Extract the [x, y] coordinate from the center of the cell holding the provided text.  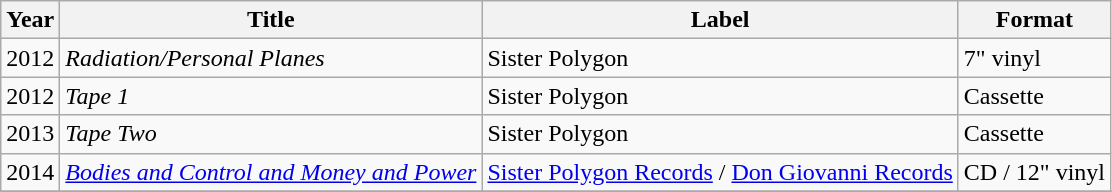
Title [271, 20]
2014 [30, 172]
Year [30, 20]
2013 [30, 134]
7" vinyl [1034, 58]
Radiation/Personal Planes [271, 58]
Sister Polygon Records / Don Giovanni Records [720, 172]
Format [1034, 20]
Bodies and Control and Money and Power [271, 172]
Tape 1 [271, 96]
Label [720, 20]
CD / 12" vinyl [1034, 172]
Tape Two [271, 134]
